Scan for the cell matching the given text and deliver its [x, y] coordinate at center. 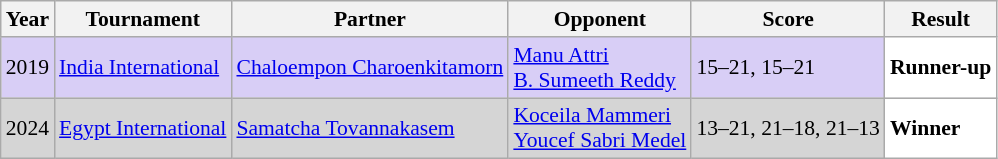
Result [940, 19]
Egypt International [142, 128]
Score [788, 19]
Koceila Mammeri Youcef Sabri Medel [600, 128]
15–21, 15–21 [788, 68]
Year [28, 19]
Samatcha Tovannakasem [370, 128]
Manu Attri B. Sumeeth Reddy [600, 68]
2019 [28, 68]
Chaloempon Charoenkitamorn [370, 68]
2024 [28, 128]
India International [142, 68]
Partner [370, 19]
Runner-up [940, 68]
Winner [940, 128]
Opponent [600, 19]
13–21, 21–18, 21–13 [788, 128]
Tournament [142, 19]
